Determine the [X, Y] coordinate at the center of the cell enclosing the given text.  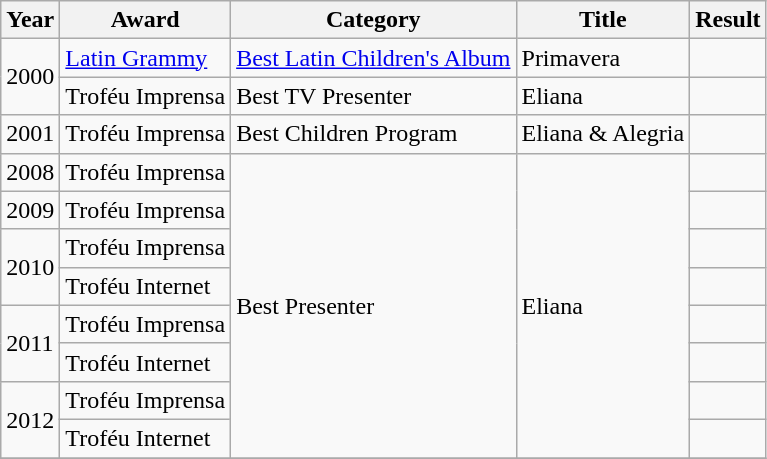
Best TV Presenter [374, 96]
Award [146, 20]
2012 [30, 419]
Latin Grammy [146, 58]
Title [603, 20]
2009 [30, 210]
Primavera [603, 58]
2000 [30, 77]
Year [30, 20]
2001 [30, 134]
Category [374, 20]
Result [728, 20]
Best Presenter [374, 305]
2008 [30, 172]
2011 [30, 343]
Best Children Program [374, 134]
2010 [30, 267]
Best Latin Children's Album [374, 58]
Eliana & Alegria [603, 134]
